For the text-containing cell, return its midpoint in (x, y) coordinate format. 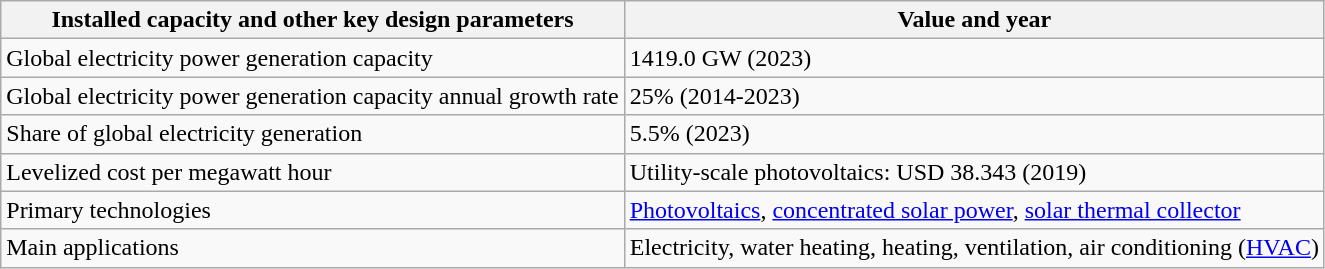
1419.0 GW (2023) (974, 58)
Share of global electricity generation (312, 134)
Levelized cost per megawatt hour (312, 172)
Main applications (312, 248)
Electricity, water heating, heating, ventilation, air conditioning (HVAC) (974, 248)
25% (2014-2023) (974, 96)
Value and year (974, 20)
Photovoltaics, concentrated solar power, solar thermal collector (974, 210)
Global electricity power generation capacity (312, 58)
Global electricity power generation capacity annual growth rate (312, 96)
Installed capacity and other key design parameters (312, 20)
Utility-scale photovoltaics: USD 38.343 (2019) (974, 172)
5.5% (2023) (974, 134)
Primary technologies (312, 210)
